Scan for the cell matching the given text and deliver its [X, Y] coordinate at center. 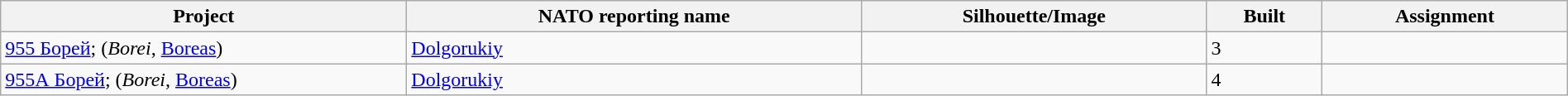
3 [1264, 48]
Assignment [1446, 17]
Built [1264, 17]
955 Борей; (Borei, Boreas) [203, 48]
NATO reporting name [634, 17]
955А Борей; (Borei, Boreas) [203, 79]
4 [1264, 79]
Project [203, 17]
Silhouette/Image [1034, 17]
